Identify which cell holds the provided text, then report its [X, Y] central coordinate. 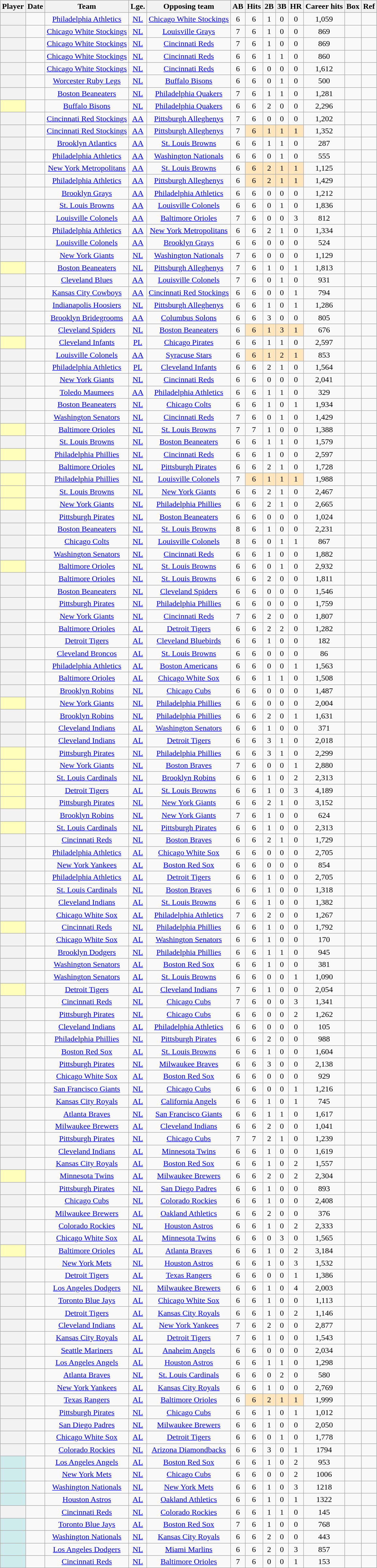
794 [324, 293]
HR [296, 7]
California Angels [189, 1101]
1,386 [324, 1275]
2,041 [324, 380]
2,769 [324, 1388]
86 [324, 653]
1322 [324, 1499]
1,146 [324, 1313]
1,811 [324, 579]
1,565 [324, 1238]
805 [324, 317]
1,631 [324, 716]
1,382 [324, 902]
1,508 [324, 678]
AB [238, 7]
1,546 [324, 591]
1794 [324, 1450]
867 [324, 541]
2,932 [324, 566]
145 [324, 1512]
Lge. [138, 7]
Box [353, 7]
Brooklyn Bridegrooms [87, 317]
1218 [324, 1487]
1,125 [324, 168]
1,298 [324, 1363]
Cleveland Broncos [87, 653]
1,604 [324, 1052]
1,282 [324, 629]
3B [282, 7]
4,189 [324, 790]
1,012 [324, 1412]
Seattle Mariners [87, 1350]
Brooklyn Atlantics [87, 143]
Date [35, 7]
2,299 [324, 753]
1,532 [324, 1263]
2,296 [324, 106]
1,579 [324, 442]
1,341 [324, 1002]
1,759 [324, 604]
1,619 [324, 1151]
Syracuse Stars [189, 355]
2,333 [324, 1226]
Boston Americans [189, 666]
2,877 [324, 1325]
857 [324, 1549]
443 [324, 1537]
1,617 [324, 1114]
893 [324, 1189]
1,934 [324, 405]
1,267 [324, 915]
Chicago Pirates [189, 342]
1,612 [324, 69]
929 [324, 1076]
768 [324, 1524]
1,564 [324, 367]
2,034 [324, 1350]
Cleveland Bluebirds [189, 641]
2,304 [324, 1176]
1,059 [324, 19]
1,129 [324, 255]
2,880 [324, 766]
2,665 [324, 504]
Indianapolis Hoosiers [87, 305]
Brooklyn Dodgers [87, 952]
Toledo Maumees [87, 392]
Anaheim Angels [189, 1350]
1,836 [324, 206]
1,988 [324, 479]
2,054 [324, 989]
Arizona Diamondbacks [189, 1450]
1,239 [324, 1138]
Team [87, 7]
812 [324, 218]
1,262 [324, 1014]
1,334 [324, 230]
Columbus Solons [189, 317]
3,184 [324, 1251]
1,813 [324, 268]
1,388 [324, 430]
2,138 [324, 1064]
1006 [324, 1475]
1,882 [324, 554]
105 [324, 1027]
945 [324, 952]
Ref [369, 7]
Hits [254, 7]
2B [269, 7]
Louisville Grays [189, 31]
329 [324, 392]
Kansas City Cowboys [87, 293]
2,467 [324, 492]
2,003 [324, 1288]
1,729 [324, 840]
853 [324, 355]
1,113 [324, 1300]
1,807 [324, 616]
1,286 [324, 305]
2,018 [324, 740]
1,318 [324, 890]
1,728 [324, 467]
624 [324, 815]
Career hits [324, 7]
1,543 [324, 1338]
Opposing team [189, 7]
1,024 [324, 516]
1,792 [324, 927]
676 [324, 330]
3,152 [324, 803]
1,778 [324, 1437]
555 [324, 156]
1,041 [324, 1126]
Cleveland Blues [87, 280]
931 [324, 280]
1,212 [324, 193]
381 [324, 965]
860 [324, 56]
524 [324, 243]
988 [324, 1039]
153 [324, 1562]
953 [324, 1462]
580 [324, 1375]
371 [324, 728]
1,563 [324, 666]
1,557 [324, 1164]
Miami Marlins [189, 1549]
2,004 [324, 703]
170 [324, 939]
1,487 [324, 691]
2,408 [324, 1201]
Worcester Ruby Legs [87, 81]
1,202 [324, 118]
1,999 [324, 1400]
Player [13, 7]
2,231 [324, 529]
1,352 [324, 131]
1,281 [324, 93]
4 [296, 1288]
376 [324, 1213]
854 [324, 865]
2,050 [324, 1425]
287 [324, 143]
1,216 [324, 1089]
1,090 [324, 977]
745 [324, 1101]
182 [324, 641]
Milwaukee Braves [189, 1064]
500 [324, 81]
